Find where the given text appears and provide that cell's center as [x, y] coordinate. 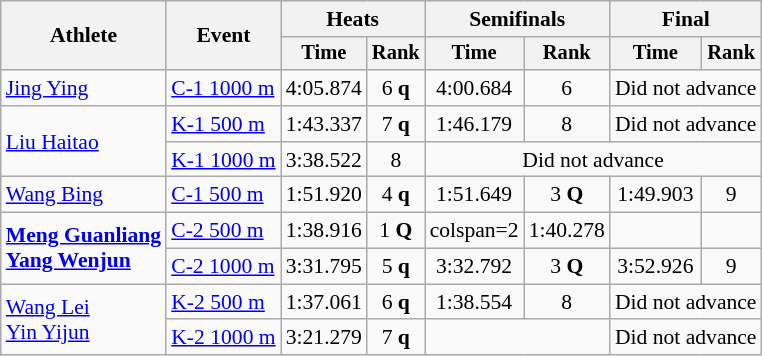
3:31.795 [324, 267]
1:51.920 [324, 195]
C-2 500 m [223, 231]
1:37.061 [324, 302]
1:38.916 [324, 231]
3:32.792 [474, 267]
K-1 1000 m [223, 160]
Wang LeiYin Yijun [84, 320]
4:05.874 [324, 88]
Heats [353, 19]
1:49.903 [656, 195]
C-2 1000 m [223, 267]
Final [686, 19]
Athlete [84, 36]
Wang Bing [84, 195]
6 [567, 88]
Semifinals [518, 19]
1:51.649 [474, 195]
5 q [396, 267]
4 q [396, 195]
Jing Ying [84, 88]
1 Q [396, 231]
3:52.926 [656, 267]
1:46.179 [474, 124]
1:38.554 [474, 302]
3:21.279 [324, 338]
4:00.684 [474, 88]
3:38.522 [324, 160]
K-2 1000 m [223, 338]
C-1 500 m [223, 195]
colspan=2 [474, 231]
Liu Haitao [84, 142]
Meng GuanliangYang Wenjun [84, 248]
1:43.337 [324, 124]
Event [223, 36]
1:40.278 [567, 231]
C-1 1000 m [223, 88]
K-1 500 m [223, 124]
K-2 500 m [223, 302]
